Detect which cell encompasses the target text, then output its (x, y) center coordinate. 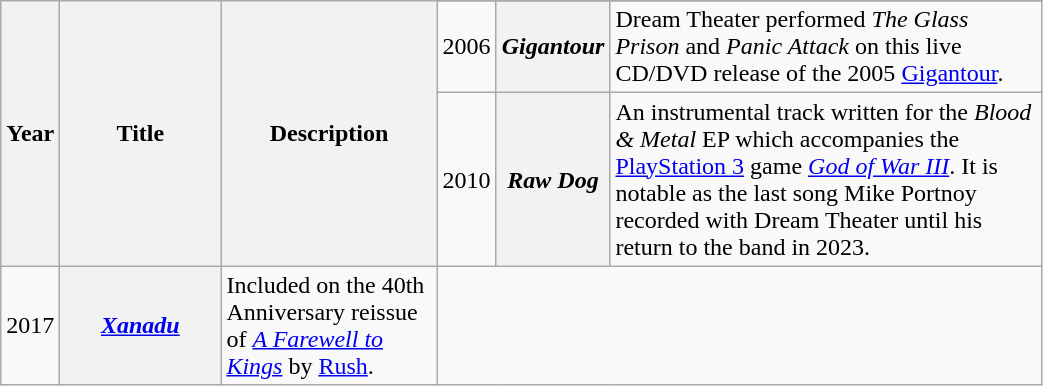
Gigantour (553, 47)
2017 (30, 326)
2006 (466, 47)
Included on the 40th Anniversary reissue of A Farewell to Kings by Rush. (329, 326)
Raw Dog (553, 180)
2010 (466, 180)
Year (30, 134)
Description (329, 134)
Title (140, 134)
Dream Theater performed The Glass Prison and Panic Attack on this live CD/DVD release of the 2005 Gigantour. (826, 47)
Xanadu (140, 326)
